Scan for the cell matching the given text and deliver its (X, Y) coordinate at center. 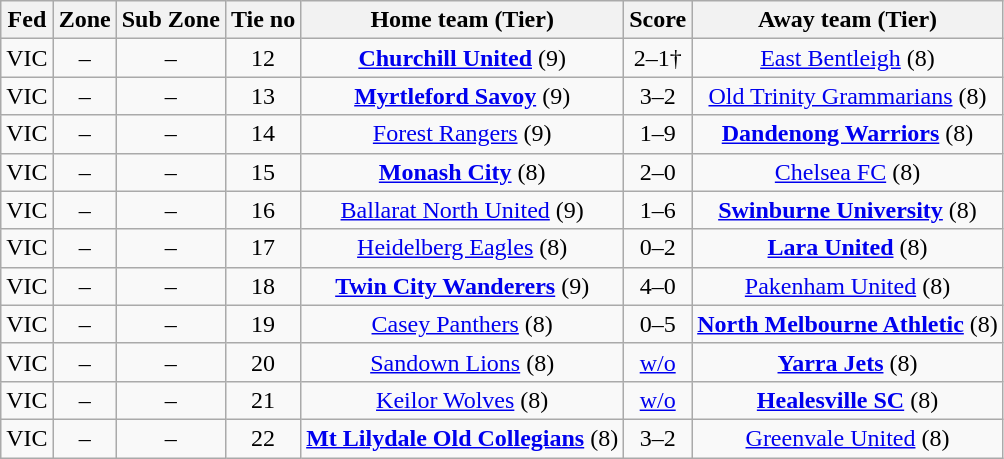
2–0 (658, 172)
Dandenong Warriors (8) (848, 134)
17 (262, 248)
Sandown Lions (8) (462, 362)
Lara United (8) (848, 248)
18 (262, 286)
Tie no (262, 20)
13 (262, 96)
1–9 (658, 134)
2–1† (658, 58)
Score (658, 20)
Swinburne University (8) (848, 210)
Fed (27, 20)
12 (262, 58)
Away team (Tier) (848, 20)
Pakenham United (8) (848, 286)
North Melbourne Athletic (8) (848, 324)
Yarra Jets (8) (848, 362)
Mt Lilydale Old Collegians (8) (462, 438)
Heidelberg Eagles (8) (462, 248)
Twin City Wanderers (9) (462, 286)
Monash City (8) (462, 172)
14 (262, 134)
Forest Rangers (9) (462, 134)
0–5 (658, 324)
East Bentleigh (8) (848, 58)
Home team (Tier) (462, 20)
16 (262, 210)
4–0 (658, 286)
1–6 (658, 210)
20 (262, 362)
Ballarat North United (9) (462, 210)
Casey Panthers (8) (462, 324)
0–2 (658, 248)
21 (262, 400)
Sub Zone (170, 20)
19 (262, 324)
Old Trinity Grammarians (8) (848, 96)
Myrtleford Savoy (9) (462, 96)
Zone (84, 20)
Greenvale United (8) (848, 438)
Healesville SC (8) (848, 400)
22 (262, 438)
Chelsea FC (8) (848, 172)
15 (262, 172)
Churchill United (9) (462, 58)
Keilor Wolves (8) (462, 400)
